Locate the cell with the specified text and output its [x, y] center coordinate. 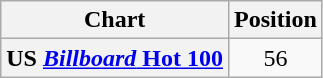
Position [276, 20]
Chart [115, 20]
US Billboard Hot 100 [115, 58]
56 [276, 58]
